Provide the (X, Y) coordinate of the cell's center where the given text is located.  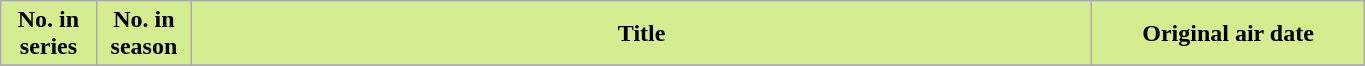
Title (642, 34)
No. inseries (48, 34)
Original air date (1228, 34)
No. inseason (144, 34)
